Find where the given text appears and provide that cell's center as (x, y) coordinate. 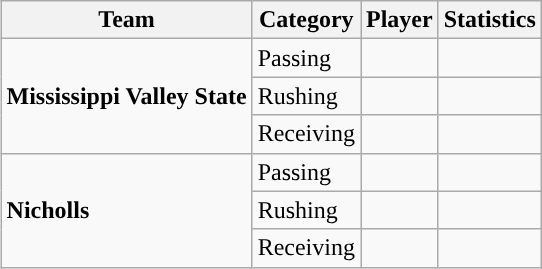
Mississippi Valley State (126, 96)
Team (126, 20)
Nicholls (126, 210)
Player (399, 20)
Statistics (490, 20)
Category (306, 20)
